Find where the given text appears and provide that cell's center as (x, y) coordinate. 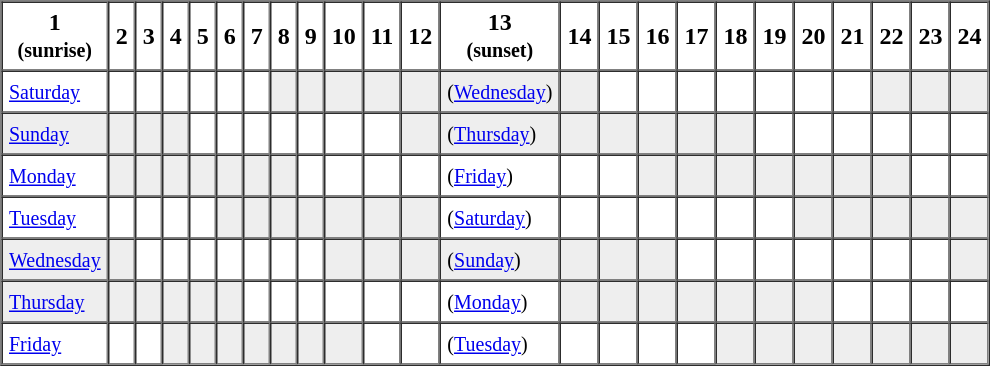
(Thursday) (500, 133)
11 (382, 36)
23 (930, 36)
22 (892, 36)
Tuesday (56, 217)
8 (284, 36)
(Monday) (500, 301)
19 (774, 36)
21 (852, 36)
Sunday (56, 133)
Thursday (56, 301)
Monday (56, 175)
15 (618, 36)
(Tuesday) (500, 343)
17 (696, 36)
14 (580, 36)
16 (658, 36)
3 (148, 36)
9 (310, 36)
1(sunrise) (56, 36)
13(sunset) (500, 36)
24 (970, 36)
12 (420, 36)
6 (230, 36)
18 (736, 36)
7 (256, 36)
10 (344, 36)
Friday (56, 343)
4 (176, 36)
(Friday) (500, 175)
(Wednesday) (500, 91)
(Saturday) (500, 217)
5 (202, 36)
Wednesday (56, 259)
Saturday (56, 91)
20 (814, 36)
2 (122, 36)
(Sunday) (500, 259)
